Detect which cell encompasses the target text, then output its (X, Y) center coordinate. 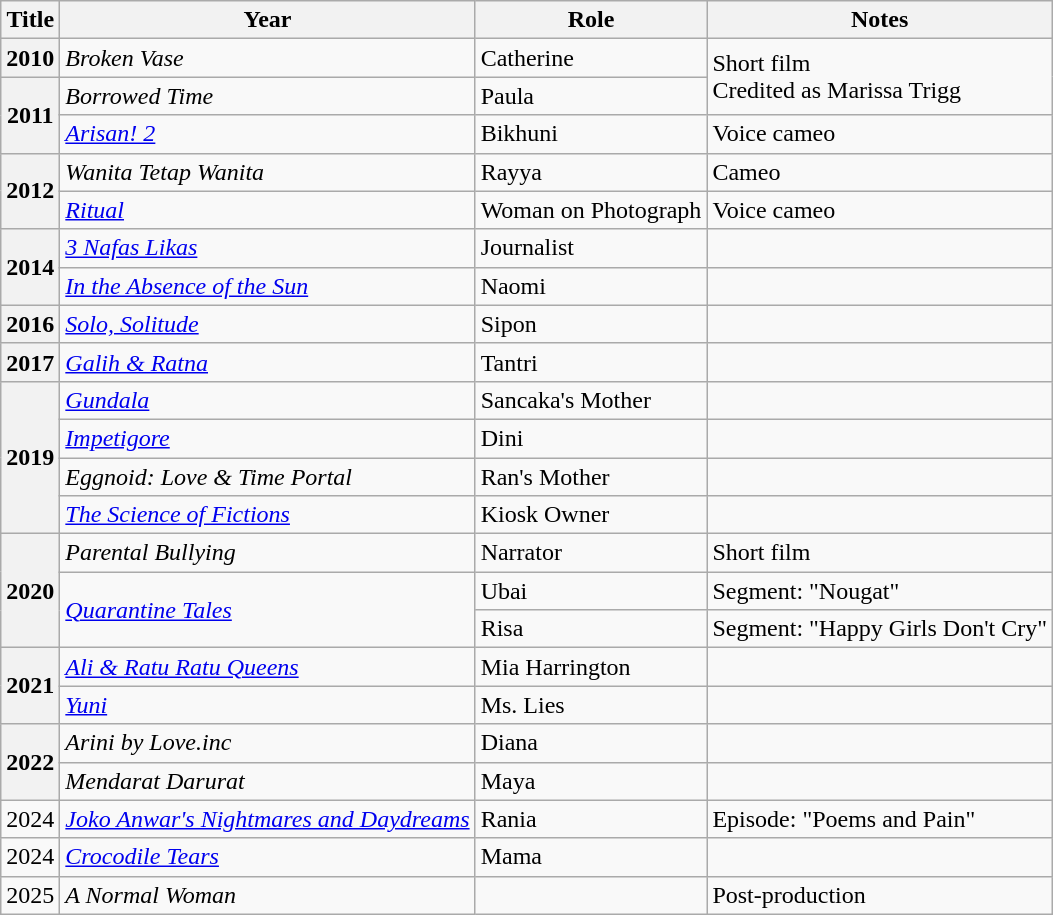
Rayya (591, 172)
Year (268, 20)
Short filmCredited as Marissa Trigg (880, 77)
Maya (591, 781)
Narrator (591, 553)
Mendarat Darurat (268, 781)
Episode: "Poems and Pain" (880, 819)
Arini by Love.inc (268, 743)
In the Absence of the Sun (268, 286)
Ran's Mother (591, 477)
Wanita Tetap Wanita (268, 172)
Mama (591, 857)
Role (591, 20)
Galih & Ratna (268, 362)
2010 (30, 58)
Mia Harrington (591, 667)
Sipon (591, 324)
Journalist (591, 248)
Ubai (591, 591)
Ms. Lies (591, 705)
Parental Bullying (268, 553)
2020 (30, 591)
2016 (30, 324)
Crocodile Tears (268, 857)
Impetigore (268, 438)
2017 (30, 362)
Solo, Solitude (268, 324)
2025 (30, 895)
Ali & Ratu Ratu Queens (268, 667)
The Science of Fictions (268, 515)
Borrowed Time (268, 96)
Segment: "Happy Girls Don't Cry" (880, 629)
Gundala (268, 400)
2014 (30, 267)
Title (30, 20)
Rania (591, 819)
2021 (30, 686)
Joko Anwar's Nightmares and Daydreams (268, 819)
2022 (30, 762)
Paula (591, 96)
Woman on Photograph (591, 210)
Ritual (268, 210)
Short film (880, 553)
3 Nafas Likas (268, 248)
Risa (591, 629)
Notes (880, 20)
Segment: "Nougat" (880, 591)
2011 (30, 115)
Quarantine Tales (268, 610)
Post-production (880, 895)
Dini (591, 438)
Arisan! 2 (268, 134)
2012 (30, 191)
Diana (591, 743)
Tantri (591, 362)
Sancaka's Mother (591, 400)
A Normal Woman (268, 895)
Catherine (591, 58)
Broken Vase (268, 58)
Naomi (591, 286)
Kiosk Owner (591, 515)
2019 (30, 457)
Bikhuni (591, 134)
Eggnoid: Love & Time Portal (268, 477)
Cameo (880, 172)
Yuni (268, 705)
